Locate the cell with the specified text and output its [x, y] center coordinate. 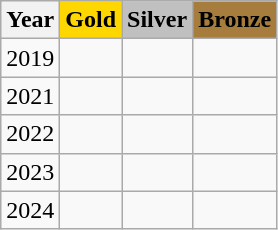
2022 [30, 134]
2019 [30, 58]
2024 [30, 210]
Year [30, 20]
2021 [30, 96]
2023 [30, 172]
Gold [91, 20]
Silver [158, 20]
Bronze [235, 20]
